Pinpoint the cell where the given text exists, returning its [x, y] midpoint coordinate. 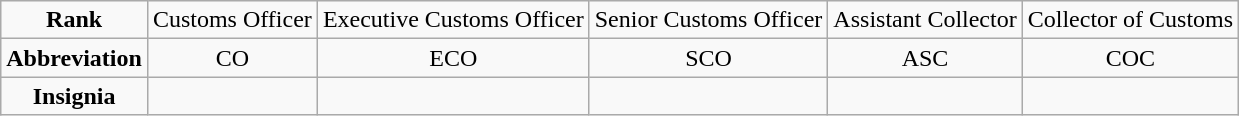
ECO [453, 58]
SCO [708, 58]
Abbreviation [74, 58]
Customs Officer [232, 20]
Executive Customs Officer [453, 20]
Collector of Customs [1130, 20]
Assistant Collector [925, 20]
CO [232, 58]
ASC [925, 58]
Insignia [74, 96]
Rank [74, 20]
COC [1130, 58]
Senior Customs Officer [708, 20]
